Capture the cell that displays the provided text and extract its [X, Y] central coordinate. 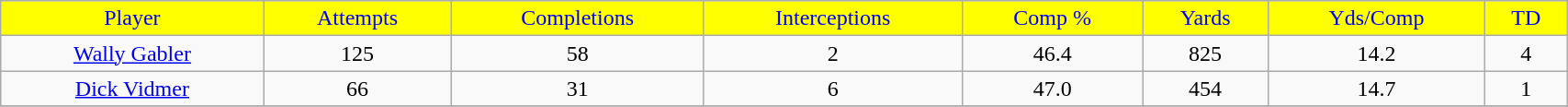
Yards [1205, 18]
31 [577, 89]
Comp % [1053, 18]
46.4 [1053, 53]
1 [1527, 89]
Dick Vidmer [132, 89]
2 [832, 53]
Yds/Comp [1376, 18]
58 [577, 53]
14.7 [1376, 89]
125 [357, 53]
Completions [577, 18]
66 [357, 89]
825 [1205, 53]
4 [1527, 53]
6 [832, 89]
14.2 [1376, 53]
Attempts [357, 18]
Interceptions [832, 18]
Wally Gabler [132, 53]
TD [1527, 18]
454 [1205, 89]
Player [132, 18]
47.0 [1053, 89]
